Extract the [X, Y] coordinate from the center of the cell holding the provided text.  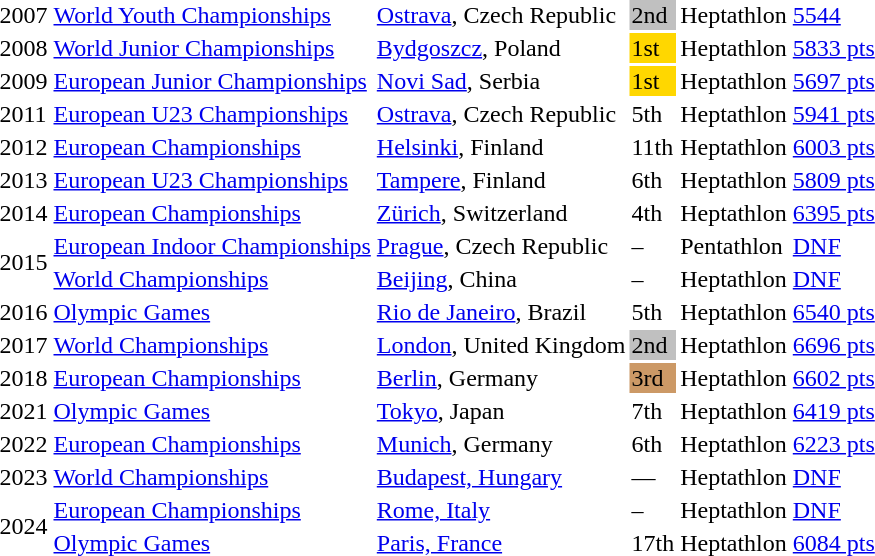
3rd [653, 378]
Berlin, Germany [501, 378]
Prague, Czech Republic [501, 246]
7th [653, 411]
European Junior Championships [212, 81]
World Youth Championships [212, 15]
World Junior Championships [212, 48]
Helsinki, Finland [501, 147]
Budapest, Hungary [501, 477]
European Indoor Championships [212, 246]
London, United Kingdom [501, 345]
— [653, 477]
Tokyo, Japan [501, 411]
Rio de Janeiro, Brazil [501, 312]
Munich, Germany [501, 444]
4th [653, 213]
Novi Sad, Serbia [501, 81]
Bydgoszcz, Poland [501, 48]
Rome, Italy [501, 510]
11th [653, 147]
Tampere, Finland [501, 180]
Pentathlon [734, 246]
Zürich, Switzerland [501, 213]
Beijing, China [501, 279]
